Search for the cell housing the specified text and yield its (X, Y) center coordinate. 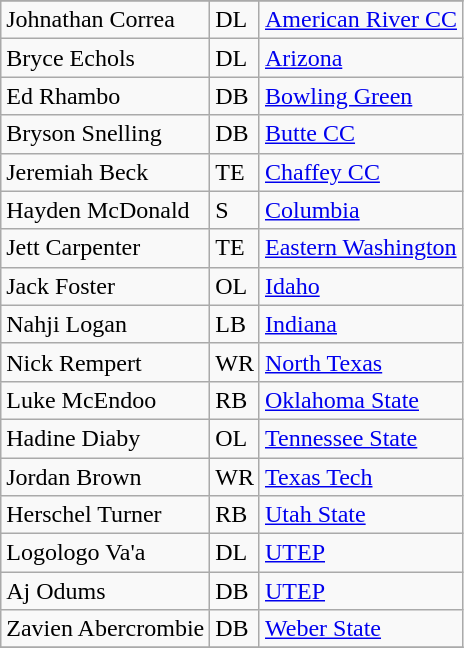
Jett Carpenter (106, 248)
Aj Odums (106, 591)
Zavien Abercrombie (106, 629)
S (235, 210)
Herschel Turner (106, 515)
Eastern Washington (360, 248)
Jeremiah Beck (106, 172)
Hayden McDonald (106, 210)
Nick Rempert (106, 362)
Hadine Diaby (106, 438)
Indiana (360, 324)
Luke McEndoo (106, 400)
Jack Foster (106, 286)
Butte CC (360, 134)
American River CC (360, 20)
Weber State (360, 629)
Johnathan Correa (106, 20)
Ed Rhambo (106, 96)
Arizona (360, 58)
Texas Tech (360, 477)
LB (235, 324)
Nahji Logan (106, 324)
Logologo Va'a (106, 553)
North Texas (360, 362)
Idaho (360, 286)
Utah State (360, 515)
Bryce Echols (106, 58)
Columbia (360, 210)
Bowling Green (360, 96)
Bryson Snelling (106, 134)
Chaffey CC (360, 172)
Oklahoma State (360, 400)
Jordan Brown (106, 477)
Tennessee State (360, 438)
